For the text-containing cell, return its midpoint in [x, y] coordinate format. 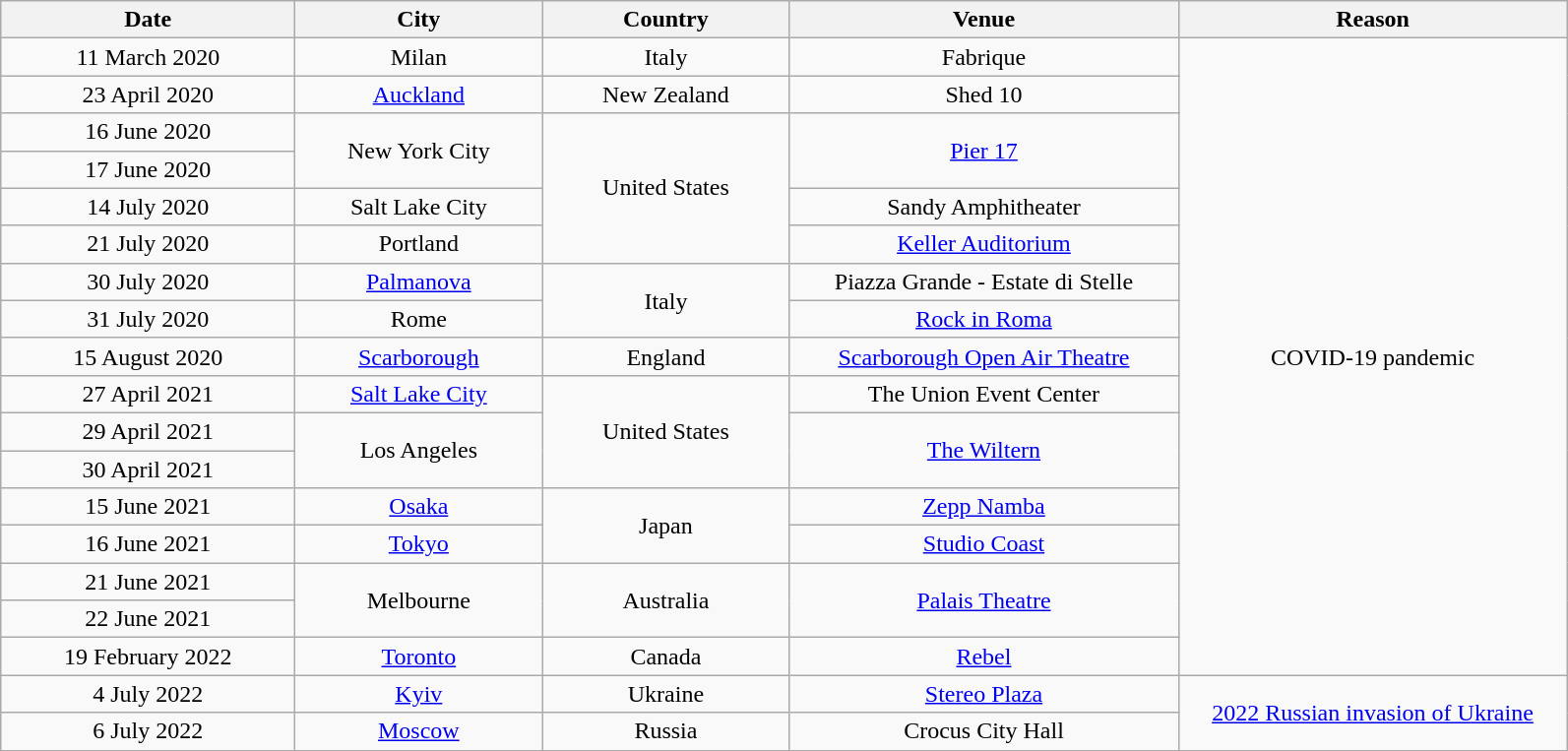
Sandy Amphitheater [984, 207]
29 April 2021 [148, 431]
Toronto [419, 657]
23 April 2020 [148, 94]
30 July 2020 [148, 282]
Osaka [419, 507]
15 June 2021 [148, 507]
16 June 2020 [148, 132]
15 August 2020 [148, 356]
Pier 17 [984, 151]
Portland [419, 244]
Country [665, 20]
Kyiv [419, 694]
Rebel [984, 657]
31 July 2020 [148, 319]
Moscow [419, 731]
11 March 2020 [148, 57]
30 April 2021 [148, 469]
Zepp Namba [984, 507]
16 June 2021 [148, 544]
2022 Russian invasion of Ukraine [1372, 713]
27 April 2021 [148, 394]
City [419, 20]
19 February 2022 [148, 657]
4 July 2022 [148, 694]
21 June 2021 [148, 582]
Scarborough [419, 356]
Japan [665, 526]
The Wiltern [984, 450]
Venue [984, 20]
Date [148, 20]
Melbourne [419, 600]
21 July 2020 [148, 244]
Reason [1372, 20]
New York City [419, 151]
Los Angeles [419, 450]
New Zealand [665, 94]
Auckland [419, 94]
6 July 2022 [148, 731]
Scarborough Open Air Theatre [984, 356]
Milan [419, 57]
Stereo Plaza [984, 694]
The Union Event Center [984, 394]
Palais Theatre [984, 600]
COVID-19 pandemic [1372, 356]
Palmanova [419, 282]
Australia [665, 600]
England [665, 356]
Studio Coast [984, 544]
Tokyo [419, 544]
Keller Auditorium [984, 244]
Shed 10 [984, 94]
Rome [419, 319]
14 July 2020 [148, 207]
17 June 2020 [148, 169]
Fabrique [984, 57]
Russia [665, 731]
Piazza Grande - Estate di Stelle [984, 282]
22 June 2021 [148, 619]
Rock in Roma [984, 319]
Canada [665, 657]
Crocus City Hall [984, 731]
Ukraine [665, 694]
